Detect which cell encompasses the target text, then output its [X, Y] center coordinate. 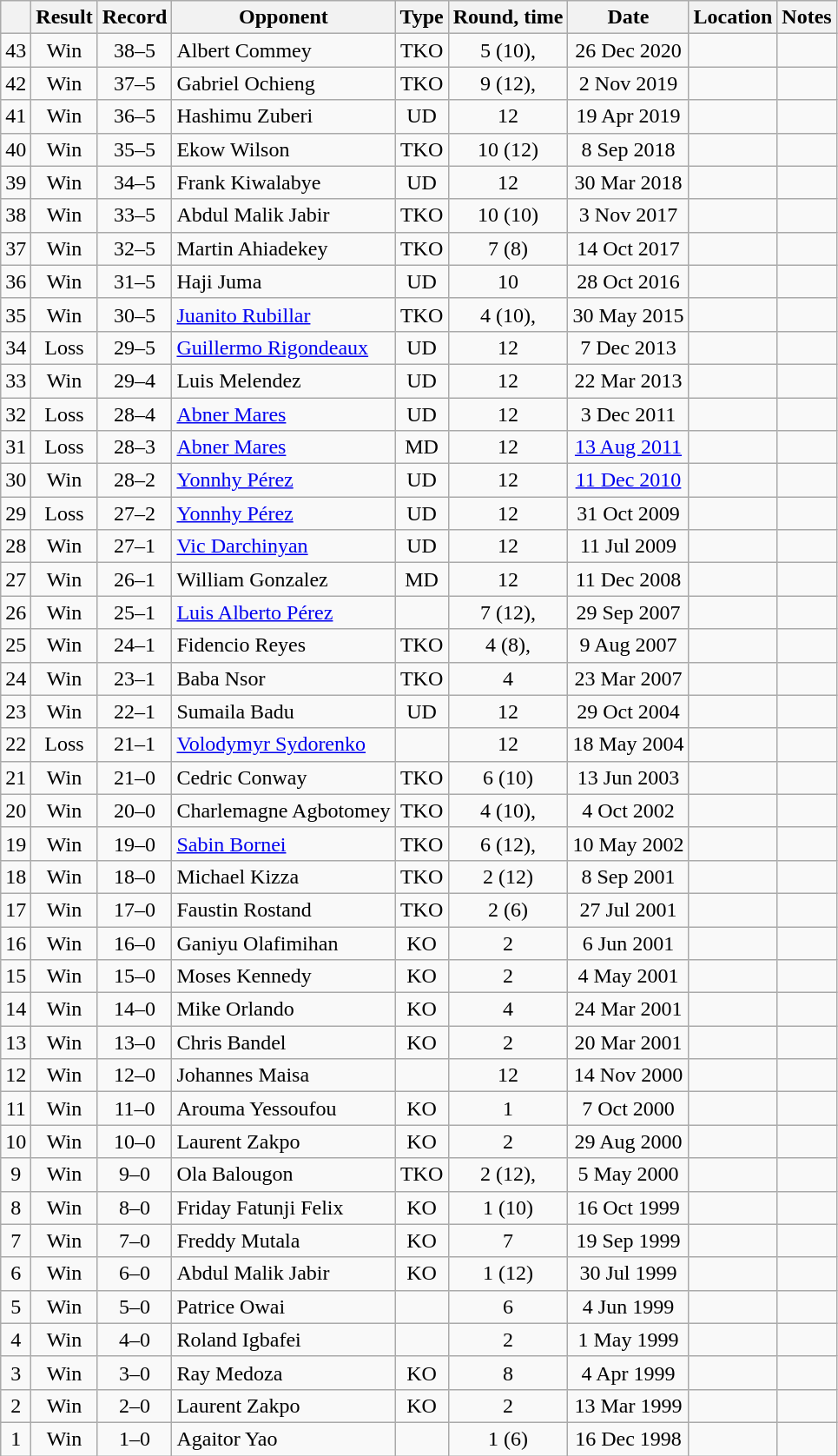
4 (8), [508, 645]
Baba Nsor [283, 678]
6 Jun 2001 [629, 943]
11–0 [135, 1109]
Juanito Rubillar [283, 314]
13 Mar 1999 [629, 1406]
Record [135, 17]
Moses Kennedy [283, 976]
8–0 [135, 1208]
22 [16, 745]
27–1 [135, 546]
5–0 [135, 1307]
19 Sep 1999 [629, 1241]
Charlemagne Agbotomey [283, 811]
29 Aug 2000 [629, 1142]
27 Jul 2001 [629, 910]
Result [64, 17]
11 [16, 1109]
30 [16, 480]
Luis Alberto Pérez [283, 612]
Johannes Maisa [283, 1075]
31 [16, 447]
1 (12) [508, 1274]
1–0 [135, 1439]
17–0 [135, 910]
Ekow Wilson [283, 149]
16 Dec 1998 [629, 1439]
21–0 [135, 778]
Albert Commey [283, 50]
28–2 [135, 480]
4 Apr 1999 [629, 1373]
26 Dec 2020 [629, 50]
Cedric Conway [283, 778]
2–0 [135, 1406]
1 May 1999 [629, 1340]
5 (10), [508, 50]
20 Mar 2001 [629, 1042]
22 Mar 2013 [629, 381]
40 [16, 149]
28 Oct 2016 [629, 281]
26 [16, 612]
25–1 [135, 612]
32–5 [135, 248]
31 Oct 2009 [629, 513]
5 May 2000 [629, 1175]
15–0 [135, 976]
1 (6) [508, 1439]
Arouma Yessoufou [283, 1109]
14 [16, 1009]
15 [16, 976]
Mike Orlando [283, 1009]
28–4 [135, 414]
4 Jun 1999 [629, 1307]
1 (10) [508, 1208]
13–0 [135, 1042]
Patrice Owai [283, 1307]
Guillermo Rigondeaux [283, 347]
Ray Medoza [283, 1373]
13 Aug 2011 [629, 447]
2 Nov 2019 [629, 83]
10 (10) [508, 215]
23 Mar 2007 [629, 678]
4 Oct 2002 [629, 811]
4 May 2001 [629, 976]
32 [16, 414]
21–1 [135, 745]
24 Mar 2001 [629, 1009]
9 Aug 2007 [629, 645]
Round, time [508, 17]
29–4 [135, 381]
17 [16, 910]
Type [422, 17]
Friday Fatunji Felix [283, 1208]
36 [16, 281]
18 [16, 877]
14–0 [135, 1009]
Opponent [283, 17]
Fidencio Reyes [283, 645]
19–0 [135, 844]
7 (8) [508, 248]
8 Sep 2018 [629, 149]
30 May 2015 [629, 314]
7 (12), [508, 612]
34 [16, 347]
10 May 2002 [629, 844]
3 Dec 2011 [629, 414]
16 [16, 943]
7–0 [135, 1241]
27–2 [135, 513]
24 [16, 678]
3 [16, 1373]
Volodymyr Sydorenko [283, 745]
Sumaila Badu [283, 711]
10–0 [135, 1142]
35 [16, 314]
11 Jul 2009 [629, 546]
35–5 [135, 149]
20 [16, 811]
14 Oct 2017 [629, 248]
Chris Bandel [283, 1042]
6 (10) [508, 778]
38–5 [135, 50]
Faustin Rostand [283, 910]
9–0 [135, 1175]
2 (12) [508, 877]
36–5 [135, 116]
Ola Balougon [283, 1175]
7 Oct 2000 [629, 1109]
Martin Ahiadekey [283, 248]
2 (12), [508, 1175]
Frank Kiwalabye [283, 182]
Haji Juma [283, 281]
Freddy Mutala [283, 1241]
25 [16, 645]
21 [16, 778]
3–0 [135, 1373]
37 [16, 248]
Notes [807, 17]
2 (6) [508, 910]
33–5 [135, 215]
39 [16, 182]
29 Sep 2007 [629, 612]
27 [16, 579]
26–1 [135, 579]
Hashimu Zuberi [283, 116]
38 [16, 215]
18 May 2004 [629, 745]
8 Sep 2001 [629, 877]
3 Nov 2017 [629, 215]
18–0 [135, 877]
6 (12), [508, 844]
19 [16, 844]
42 [16, 83]
16–0 [135, 943]
23–1 [135, 678]
20–0 [135, 811]
31–5 [135, 281]
34–5 [135, 182]
6–0 [135, 1274]
33 [16, 381]
13 Jun 2003 [629, 778]
7 Dec 2013 [629, 347]
Sabin Bornei [283, 844]
14 Nov 2000 [629, 1075]
5 [16, 1307]
30 Mar 2018 [629, 182]
11 Dec 2010 [629, 480]
43 [16, 50]
Location [733, 17]
11 Dec 2008 [629, 579]
23 [16, 711]
Vic Darchinyan [283, 546]
19 Apr 2019 [629, 116]
24–1 [135, 645]
29 Oct 2004 [629, 711]
Michael Kizza [283, 877]
16 Oct 1999 [629, 1208]
Agaitor Yao [283, 1439]
4–0 [135, 1340]
Luis Melendez [283, 381]
Gabriel Ochieng [283, 83]
29–5 [135, 347]
9 [16, 1175]
30–5 [135, 314]
12–0 [135, 1075]
9 (12), [508, 83]
41 [16, 116]
37–5 [135, 83]
10 (12) [508, 149]
Date [629, 17]
30 Jul 1999 [629, 1274]
Ganiyu Olafimihan [283, 943]
13 [16, 1042]
28 [16, 546]
22–1 [135, 711]
28–3 [135, 447]
29 [16, 513]
William Gonzalez [283, 579]
Roland Igbafei [283, 1340]
